Extract the [x, y] coordinate from the center of the cell holding the provided text.  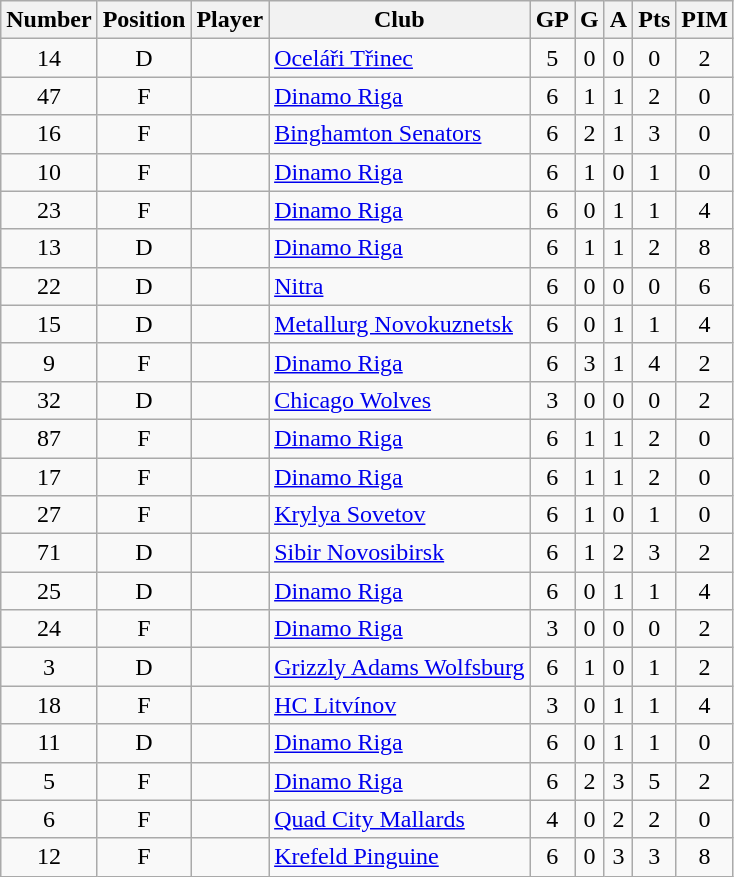
Quad City Mallards [400, 819]
Krylya Sovetov [400, 515]
11 [49, 743]
23 [49, 210]
Player [230, 20]
HC Litvínov [400, 705]
G [590, 20]
13 [49, 248]
Grizzly Adams Wolfsburg [400, 667]
18 [49, 705]
16 [49, 134]
Metallurg Novokuznetsk [400, 324]
PIM [705, 20]
87 [49, 438]
A [618, 20]
12 [49, 857]
Nitra [400, 286]
Binghamton Senators [400, 134]
24 [49, 629]
GP [552, 20]
10 [49, 172]
Krefeld Pinguine [400, 857]
Club [400, 20]
32 [49, 400]
Sibir Novosibirsk [400, 553]
17 [49, 477]
15 [49, 324]
47 [49, 96]
14 [49, 58]
71 [49, 553]
Chicago Wolves [400, 400]
9 [49, 362]
Position [144, 20]
22 [49, 286]
Number [49, 20]
Oceláři Třinec [400, 58]
25 [49, 591]
Pts [654, 20]
27 [49, 515]
